Locate the cell with the specified text and output its (X, Y) center coordinate. 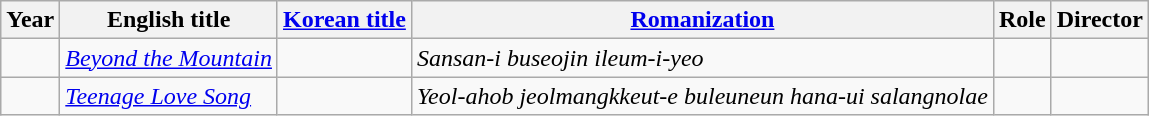
Role (1022, 20)
Korean title (344, 20)
Director (1100, 20)
Beyond the Mountain (169, 58)
Teenage Love Song (169, 96)
English title (169, 20)
Romanization (702, 20)
Year (30, 20)
Yeol-ahob jeolmangkkeut-e buleuneun hana-ui salangnolae (702, 96)
Sansan-i buseojin ileum-i-yeo (702, 58)
